Provide the (X, Y) coordinate of the cell's center where the given text is located.  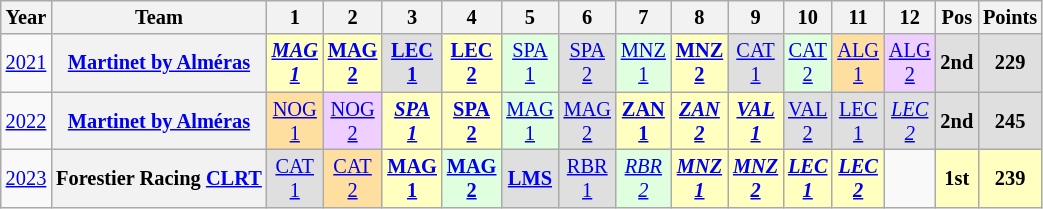
ALG1 (858, 63)
Year (26, 17)
ALG2 (910, 63)
239 (1010, 178)
7 (644, 17)
VAL2 (808, 121)
10 (808, 17)
RBR1 (588, 178)
8 (700, 17)
Forestier Racing CLRT (158, 178)
12 (910, 17)
2021 (26, 63)
9 (756, 17)
4 (472, 17)
245 (1010, 121)
Points (1010, 17)
1 (295, 17)
Team (158, 17)
NOG1 (295, 121)
2023 (26, 178)
ZAN2 (700, 121)
ZAN1 (644, 121)
2022 (26, 121)
5 (530, 17)
2 (353, 17)
229 (1010, 63)
1st (958, 178)
VAL1 (756, 121)
NOG2 (353, 121)
LMS (530, 178)
6 (588, 17)
RBR2 (644, 178)
11 (858, 17)
3 (412, 17)
Pos (958, 17)
